Return [X, Y] of the center of cell containing provided text 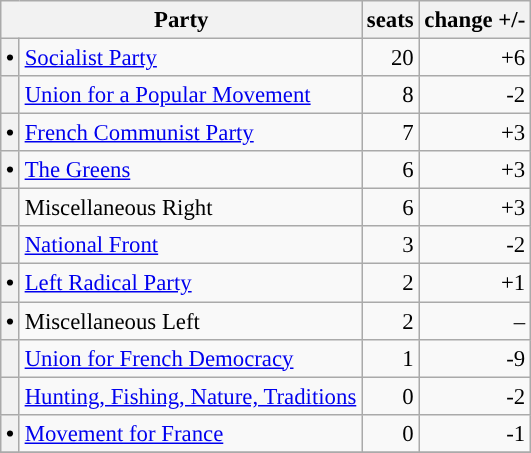
Party [182, 20]
change +/- [475, 20]
Union for a Popular Movement [190, 95]
Hunting, Fishing, Nature, Traditions [190, 396]
+6 [475, 58]
seats [390, 20]
20 [390, 58]
7 [390, 133]
Miscellaneous Right [190, 208]
Miscellaneous Left [190, 321]
Left Radical Party [190, 283]
-9 [475, 358]
+1 [475, 283]
Union for French Democracy [190, 358]
1 [390, 358]
3 [390, 245]
8 [390, 95]
National Front [190, 245]
Movement for France [190, 433]
-1 [475, 433]
French Communist Party [190, 133]
– [475, 321]
The Greens [190, 170]
Socialist Party [190, 58]
